Scan for the cell matching the given text and deliver its [x, y] coordinate at center. 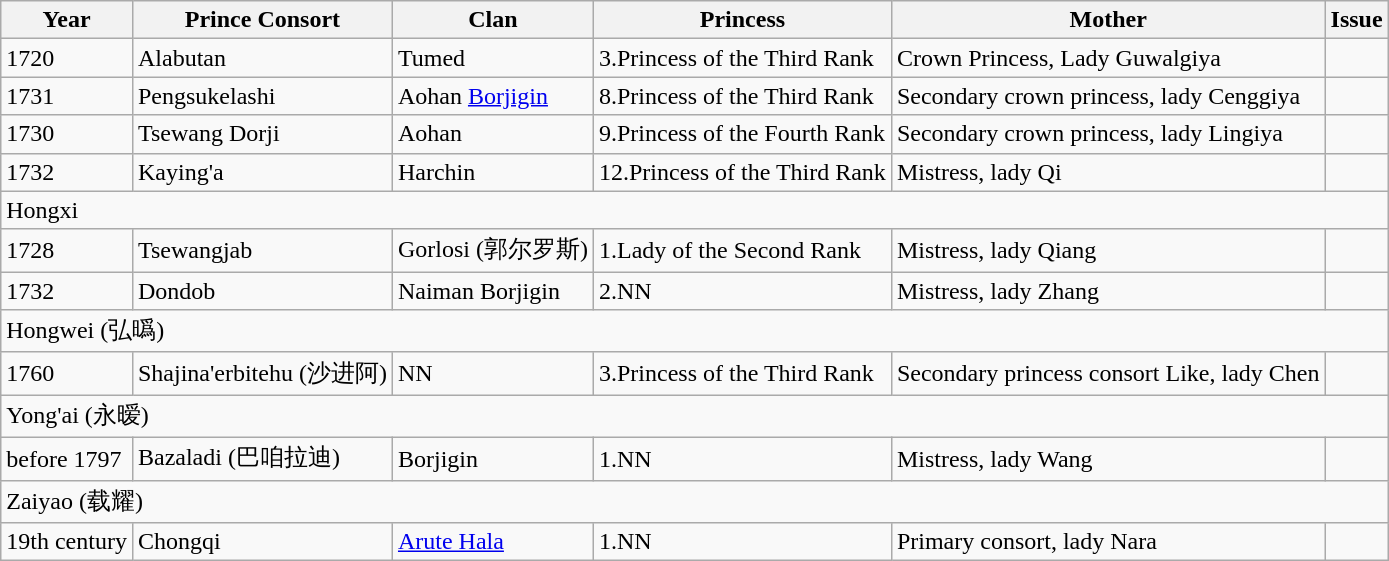
19th century [67, 542]
Year [67, 20]
Hongxi [694, 210]
before 1797 [67, 458]
2.NN [742, 291]
Primary consort, lady Nara [1108, 542]
Mistress, lady Qi [1108, 172]
9.Princess of the Fourth Rank [742, 134]
Secondary princess consort Like, lady Chen [1108, 374]
Shajina'erbitehu (沙进阿) [262, 374]
Issue [1356, 20]
1760 [67, 374]
Aohan [492, 134]
Tsewangjab [262, 250]
Hongwei (弘㬙) [694, 332]
Secondary crown princess, lady Cenggiya [1108, 96]
Alabutan [262, 58]
Crown Princess, Lady Guwalgiya [1108, 58]
Tsewang Dorji [262, 134]
Secondary crown princess, lady Lingiya [1108, 134]
Mistress, lady Wang [1108, 458]
Dondob [262, 291]
Mistress, lady Zhang [1108, 291]
Aohan Borjigin [492, 96]
Bazaladi (巴咱拉迪) [262, 458]
1728 [67, 250]
Mother [1108, 20]
NN [492, 374]
Chongqi [262, 542]
1731 [67, 96]
Prince Consort [262, 20]
12.Princess of the Third Rank [742, 172]
Clan [492, 20]
1720 [67, 58]
1730 [67, 134]
Pengsukelashi [262, 96]
Mistress, lady Qiang [1108, 250]
Princess [742, 20]
Tumed [492, 58]
Gorlosi (郭尔罗斯) [492, 250]
Borjigin [492, 458]
1.Lady of the Second Rank [742, 250]
Naiman Borjigin [492, 291]
Arute Hala [492, 542]
Zaiyao (载耀) [694, 502]
Yong'ai (永暧) [694, 416]
Harchin [492, 172]
8.Princess of the Third Rank [742, 96]
Kaying'a [262, 172]
